Output the (x, y) coordinate of the center of the cell containing the given text.  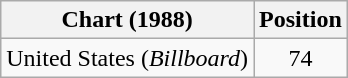
Chart (1988) (128, 20)
United States (Billboard) (128, 58)
Position (301, 20)
74 (301, 58)
